Identify which cell holds the provided text, then report its (X, Y) central coordinate. 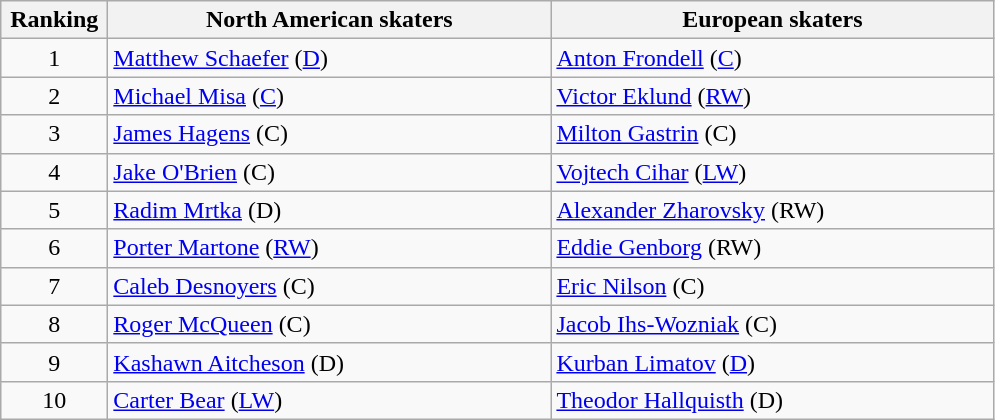
6 (54, 248)
Radim Mrtka (D) (330, 210)
Jake O'Brien (C) (330, 172)
Eric Nilson (C) (772, 286)
Anton Frondell (C) (772, 58)
Caleb Desnoyers (C) (330, 286)
Roger McQueen (C) (330, 324)
Alexander Zharovsky (RW) (772, 210)
8 (54, 324)
Vojtech Cihar (LW) (772, 172)
Porter Martone (RW) (330, 248)
Michael Misa (C) (330, 96)
Milton Gastrin (C) (772, 134)
North American skaters (330, 20)
Kurban Limatov (D) (772, 362)
Jacob Ihs-Wozniak (C) (772, 324)
1 (54, 58)
James Hagens (C) (330, 134)
2 (54, 96)
5 (54, 210)
European skaters (772, 20)
Carter Bear (LW) (330, 400)
Ranking (54, 20)
Theodor Hallquisth (D) (772, 400)
10 (54, 400)
4 (54, 172)
Matthew Schaefer (D) (330, 58)
Eddie Genborg (RW) (772, 248)
9 (54, 362)
Victor Eklund (RW) (772, 96)
7 (54, 286)
3 (54, 134)
Kashawn Aitcheson (D) (330, 362)
